Extract the (X, Y) coordinate from the center of the cell holding the provided text.  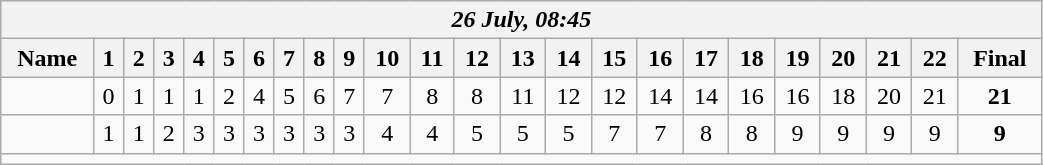
26 July, 08:45 (522, 20)
22 (935, 58)
0 (108, 96)
13 (523, 58)
17 (706, 58)
19 (798, 58)
Name (48, 58)
10 (387, 58)
15 (614, 58)
Final (1000, 58)
